Pinpoint the cell where the given text exists, returning its (x, y) midpoint coordinate. 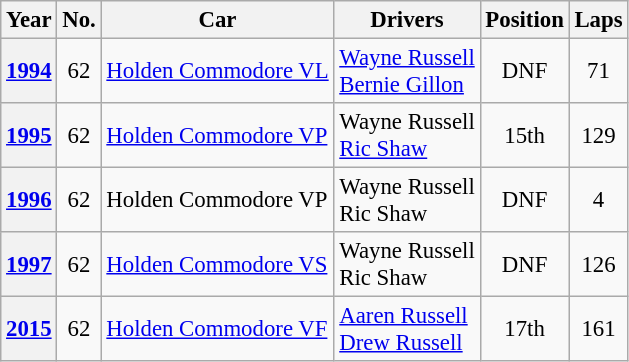
No. (79, 20)
Year (29, 20)
Holden Commodore VF (218, 330)
161 (598, 330)
1995 (29, 136)
129 (598, 136)
Aaren Russell Drew Russell (407, 330)
Car (218, 20)
2015 (29, 330)
15th (524, 136)
17th (524, 330)
1994 (29, 72)
Position (524, 20)
Holden Commodore VL (218, 72)
4 (598, 200)
126 (598, 264)
Wayne Russell Bernie Gillon (407, 72)
71 (598, 72)
Holden Commodore VS (218, 264)
Drivers (407, 20)
1997 (29, 264)
1996 (29, 200)
Laps (598, 20)
